Output the [x, y] coordinate of the center of the cell containing the given text.  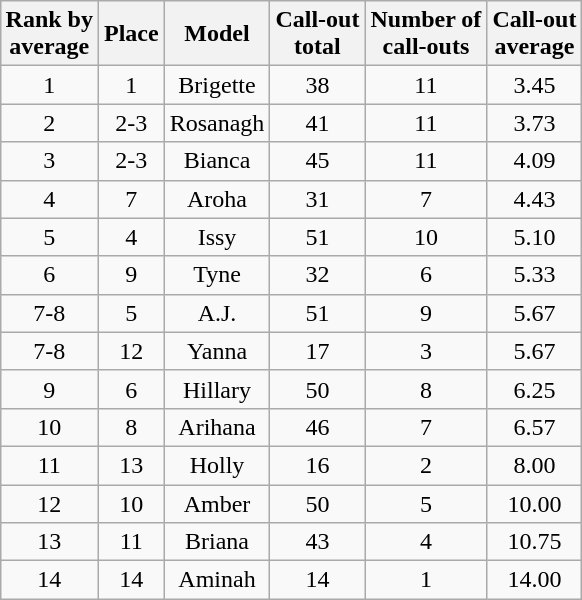
5.10 [534, 237]
8.00 [534, 465]
Hillary [217, 389]
Call-outtotal [318, 34]
Aminah [217, 580]
6.25 [534, 389]
16 [318, 465]
Place [131, 34]
Number ofcall-outs [426, 34]
Holly [217, 465]
43 [318, 542]
38 [318, 85]
Arihana [217, 427]
32 [318, 275]
Issy [217, 237]
14.00 [534, 580]
A.J. [217, 313]
Yanna [217, 351]
Model [217, 34]
3.73 [534, 123]
46 [318, 427]
10.00 [534, 503]
5.33 [534, 275]
4.43 [534, 199]
3.45 [534, 85]
Amber [217, 503]
10.75 [534, 542]
Brigette [217, 85]
17 [318, 351]
Call-outaverage [534, 34]
Briana [217, 542]
Bianca [217, 161]
45 [318, 161]
4.09 [534, 161]
6.57 [534, 427]
Rank byaverage [49, 34]
Aroha [217, 199]
31 [318, 199]
Tyne [217, 275]
41 [318, 123]
Rosanagh [217, 123]
